Search for the cell housing the specified text and yield its [x, y] center coordinate. 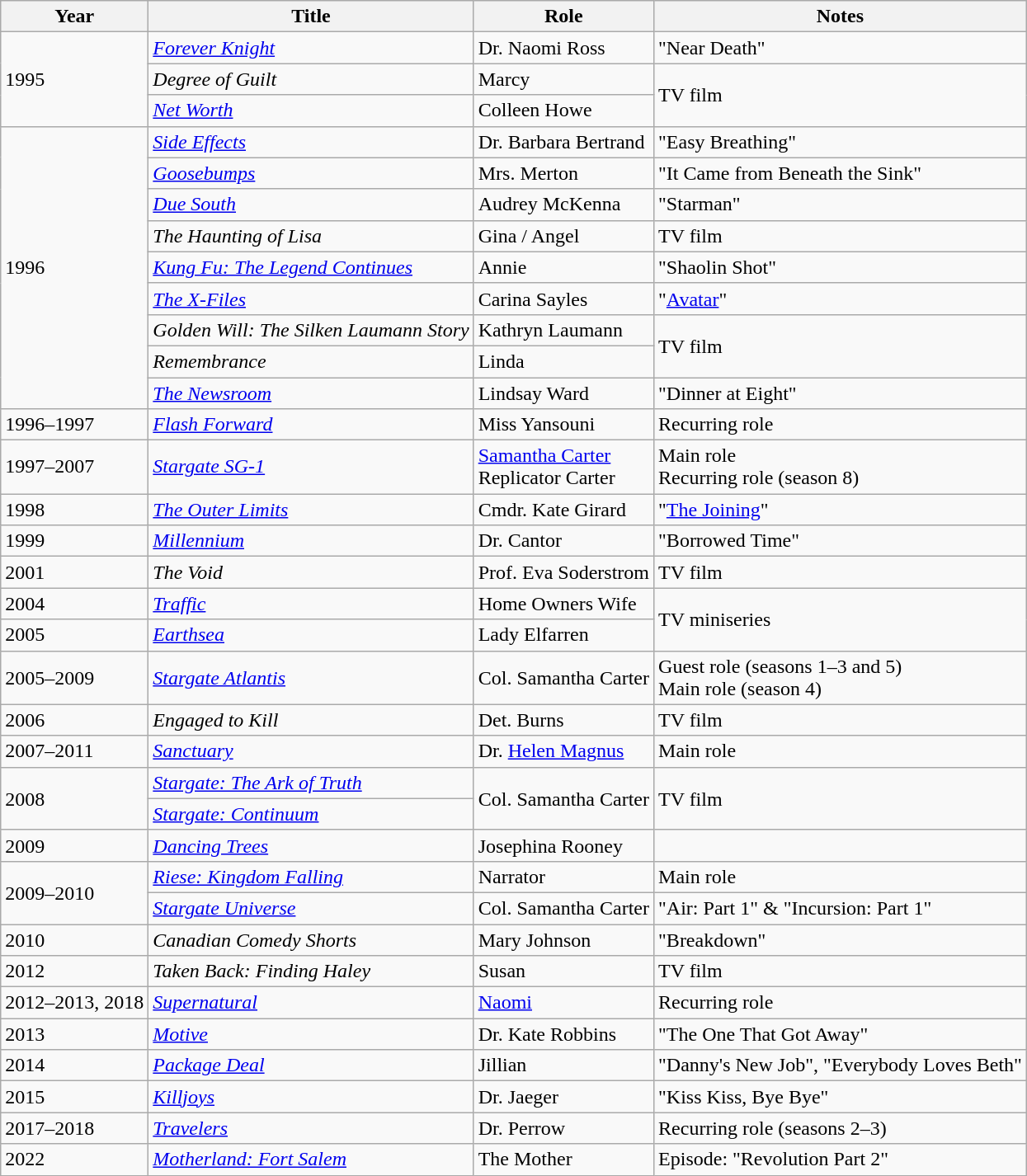
"The One That Got Away" [841, 1034]
Riese: Kingdom Falling [311, 877]
Colleen Howe [563, 111]
Due South [311, 205]
Gina / Angel [563, 236]
Dr. Jaeger [563, 1097]
2009 [74, 845]
Recurring role (seasons 2–3) [841, 1128]
2005–2009 [74, 678]
2015 [74, 1097]
Package Deal [311, 1065]
Mrs. Merton [563, 173]
Year [74, 16]
Role [563, 16]
Mary Johnson [563, 939]
Carina Sayles [563, 299]
Supernatural [311, 1003]
Dr. Kate Robbins [563, 1034]
Dancing Trees [311, 845]
1996 [74, 267]
The Haunting of Lisa [311, 236]
2010 [74, 939]
Title [311, 16]
Naomi [563, 1003]
Sanctuary [311, 751]
2013 [74, 1034]
"The Joining" [841, 510]
1999 [74, 541]
Guest role (seasons 1–3 and 5) Main role (season 4) [841, 678]
Annie [563, 267]
2001 [74, 572]
1997–2007 [74, 467]
Audrey McKenna [563, 205]
Forever Knight [311, 48]
"Danny's New Job", "Everybody Loves Beth" [841, 1065]
2009–2010 [74, 892]
Dr. Naomi Ross [563, 48]
"Air: Part 1" & "Incursion: Part 1" [841, 908]
Traffic [311, 604]
"Shaolin Shot" [841, 267]
"Near Death" [841, 48]
"Kiss Kiss, Bye Bye" [841, 1097]
2017–2018 [74, 1128]
Marcy [563, 79]
Jillian [563, 1065]
2008 [74, 798]
Motherland: Fort Salem [311, 1160]
The X-Files [311, 299]
Stargate: The Ark of Truth [311, 783]
Golden Will: The Silken Laumann Story [311, 330]
"It Came from Beneath the Sink" [841, 173]
"Avatar" [841, 299]
2012–2013, 2018 [74, 1003]
1998 [74, 510]
The Outer Limits [311, 510]
Degree of Guilt [311, 79]
"Easy Breathing" [841, 142]
Goosebumps [311, 173]
Det. Burns [563, 720]
2004 [74, 604]
"Breakdown" [841, 939]
"Starman" [841, 205]
Susan [563, 971]
Side Effects [311, 142]
Narrator [563, 877]
The Void [311, 572]
Kung Fu: The Legend Continues [311, 267]
Engaged to Kill [311, 720]
Remembrance [311, 361]
Josephina Rooney [563, 845]
Dr. Barbara Bertrand [563, 142]
2007–2011 [74, 751]
Dr. Perrow [563, 1128]
Linda [563, 361]
Lady Elfarren [563, 635]
Killjoys [311, 1097]
2022 [74, 1160]
2012 [74, 971]
Notes [841, 16]
Stargate: Continuum [311, 814]
Net Worth [311, 111]
Samantha Carter Replicator Carter [563, 467]
Cmdr. Kate Girard [563, 510]
Lindsay Ward [563, 393]
Canadian Comedy Shorts [311, 939]
2006 [74, 720]
Taken Back: Finding Haley [311, 971]
Stargate Atlantis [311, 678]
2014 [74, 1065]
Stargate Universe [311, 908]
Home Owners Wife [563, 604]
Millennium [311, 541]
Dr. Cantor [563, 541]
2005 [74, 635]
1996–1997 [74, 425]
Prof. Eva Soderstrom [563, 572]
Dr. Helen Magnus [563, 751]
Main role Recurring role (season 8) [841, 467]
"Dinner at Eight" [841, 393]
Motive [311, 1034]
"Borrowed Time" [841, 541]
TV miniseries [841, 619]
Flash Forward [311, 425]
Travelers [311, 1128]
Kathryn Laumann [563, 330]
Episode: "Revolution Part 2" [841, 1160]
Miss Yansouni [563, 425]
Earthsea [311, 635]
The Mother [563, 1160]
The Newsroom [311, 393]
1995 [74, 79]
Stargate SG-1 [311, 467]
